Pinpoint the cell where the given text exists, returning its [X, Y] midpoint coordinate. 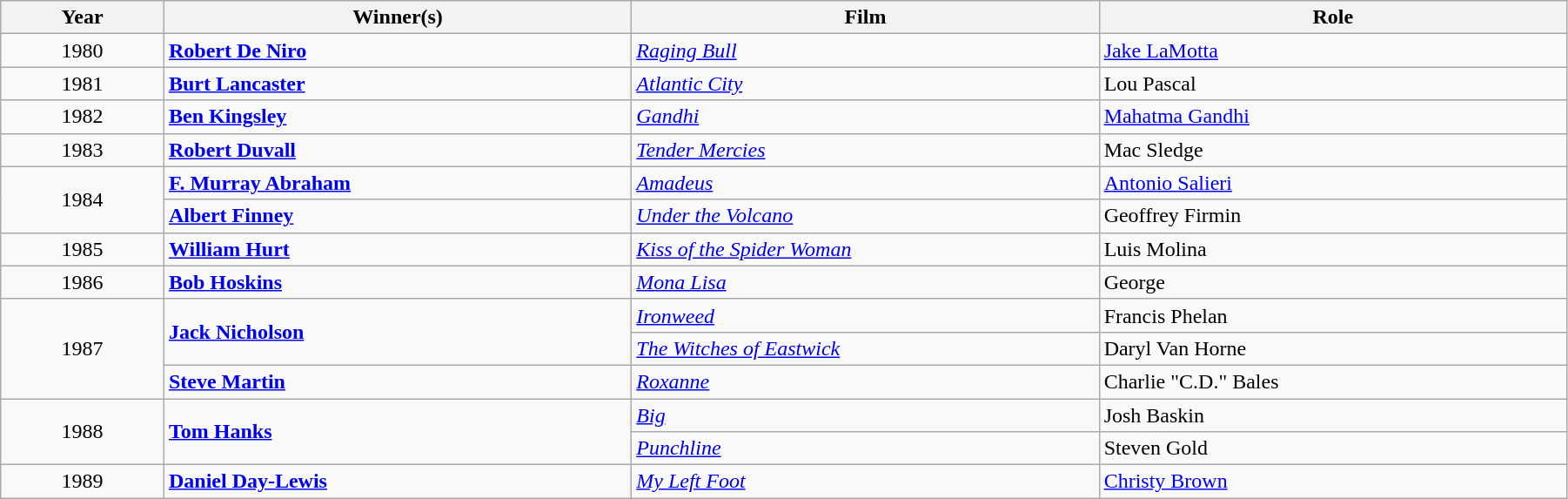
Ben Kingsley [397, 117]
The Witches of Eastwick [865, 348]
Mac Sledge [1333, 150]
Jake LaMotta [1333, 51]
Antonio Salieri [1333, 183]
1986 [83, 282]
1983 [83, 150]
Mahatma Gandhi [1333, 117]
Mona Lisa [865, 282]
Punchline [865, 448]
Daryl Van Horne [1333, 348]
Josh Baskin [1333, 415]
George [1333, 282]
Luis Molina [1333, 249]
Role [1333, 17]
Year [83, 17]
Geoffrey Firmin [1333, 216]
Tom Hanks [397, 432]
Roxanne [865, 381]
Big [865, 415]
Amadeus [865, 183]
Steven Gold [1333, 448]
1982 [83, 117]
Jack Nicholson [397, 332]
1985 [83, 249]
Under the Volcano [865, 216]
Charlie "C.D." Bales [1333, 381]
Atlantic City [865, 84]
Winner(s) [397, 17]
Ironweed [865, 315]
Daniel Day-Lewis [397, 482]
Bob Hoskins [397, 282]
Francis Phelan [1333, 315]
My Left Foot [865, 482]
1989 [83, 482]
1987 [83, 348]
1988 [83, 432]
Burt Lancaster [397, 84]
Steve Martin [397, 381]
1984 [83, 199]
Robert De Niro [397, 51]
William Hurt [397, 249]
F. Murray Abraham [397, 183]
Tender Mercies [865, 150]
Christy Brown [1333, 482]
Robert Duvall [397, 150]
Albert Finney [397, 216]
Film [865, 17]
Gandhi [865, 117]
Kiss of the Spider Woman [865, 249]
1981 [83, 84]
1980 [83, 51]
Lou Pascal [1333, 84]
Raging Bull [865, 51]
